For the text-containing cell, return its midpoint in (x, y) coordinate format. 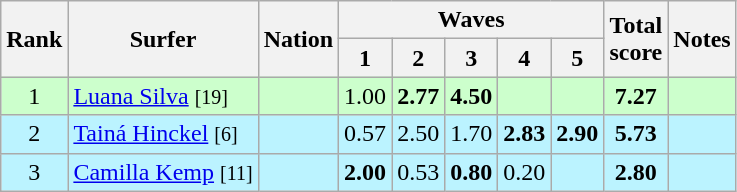
0.80 (472, 172)
Rank (34, 39)
5.73 (636, 134)
Waves (472, 20)
Notes (702, 39)
2.83 (524, 134)
4 (524, 58)
2.90 (578, 134)
2.77 (418, 96)
5 (578, 58)
0.20 (524, 172)
Luana Silva [19] (163, 96)
2.00 (366, 172)
Totalscore (636, 39)
0.57 (366, 134)
2.80 (636, 172)
Surfer (163, 39)
1.70 (472, 134)
Tainá Hinckel [6] (163, 134)
4.50 (472, 96)
0.53 (418, 172)
1.00 (366, 96)
7.27 (636, 96)
Nation (298, 39)
Camilla Kemp [11] (163, 172)
2.50 (418, 134)
